Capture the cell that displays the provided text and extract its (X, Y) central coordinate. 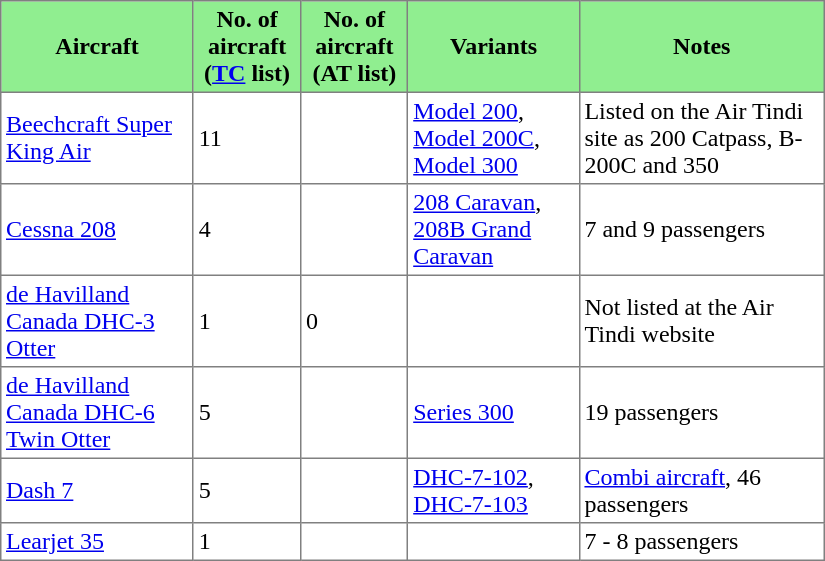
DHC-7-102, DHC-7-103 (494, 490)
11 (246, 138)
7 and 9 passengers (702, 230)
19 passengers (702, 413)
208 Caravan, 208B Grand Caravan (494, 230)
7 - 8 passengers (702, 542)
Listed on the Air Tindi site as 200 Catpass, B-200C and 350 (702, 138)
Series 300 (494, 413)
Notes (702, 47)
0 (354, 321)
No. of aircraft(TC list) (246, 47)
Variants (494, 47)
Dash 7 (98, 490)
Model 200, Model 200C, Model 300 (494, 138)
Cessna 208 (98, 230)
Beechcraft Super King Air (98, 138)
No. of aircraft(AT list) (354, 47)
de Havilland Canada DHC-6 Twin Otter (98, 413)
Aircraft (98, 47)
de Havilland Canada DHC-3 Otter (98, 321)
Not listed at the Air Tindi website (702, 321)
4 (246, 230)
Combi aircraft, 46 passengers (702, 490)
Learjet 35 (98, 542)
